From the cell containing the given text, extract its center point as [x, y] coordinate. 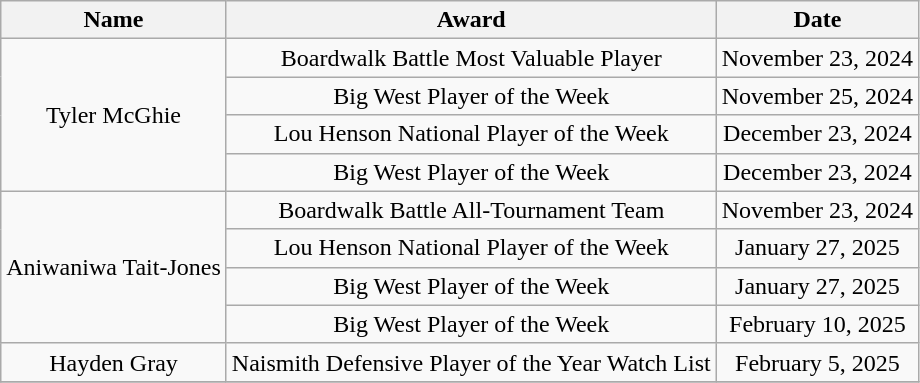
Boardwalk Battle Most Valuable Player [471, 58]
Naismith Defensive Player of the Year Watch List [471, 362]
Name [114, 20]
November 25, 2024 [817, 96]
Tyler McGhie [114, 115]
February 5, 2025 [817, 362]
Award [471, 20]
Hayden Gray [114, 362]
Aniwaniwa Tait-Jones [114, 267]
Date [817, 20]
February 10, 2025 [817, 324]
Boardwalk Battle All-Tournament Team [471, 210]
